Output the [x, y] coordinate of the center of the cell containing the given text.  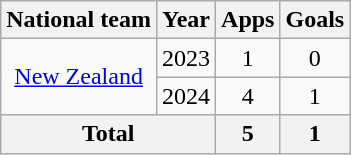
5 [248, 134]
4 [248, 96]
Goals [315, 20]
New Zealand [79, 77]
0 [315, 58]
2024 [186, 96]
Year [186, 20]
2023 [186, 58]
Total [108, 134]
Apps [248, 20]
National team [79, 20]
